Capture the cell that displays the provided text and extract its [x, y] central coordinate. 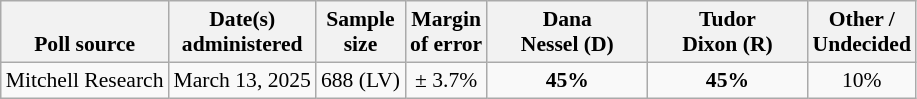
688 (LV) [360, 80]
Samplesize [360, 32]
March 13, 2025 [242, 80]
DanaNessel (D) [567, 32]
Date(s)administered [242, 32]
10% [862, 80]
TudorDixon (R) [727, 32]
Mitchell Research [85, 80]
Poll source [85, 32]
± 3.7% [446, 80]
Other /Undecided [862, 32]
Marginof error [446, 32]
